Pinpoint the cell where the given text exists, returning its (X, Y) midpoint coordinate. 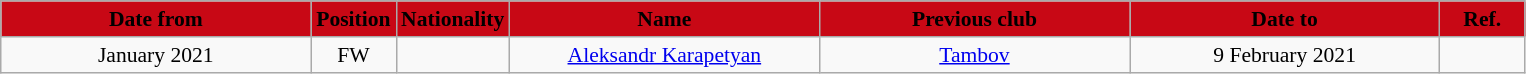
Aleksandr Karapetyan (664, 55)
Ref. (1482, 19)
Tambov (974, 55)
9 February 2021 (1285, 55)
Date to (1285, 19)
Previous club (974, 19)
January 2021 (156, 55)
Position (354, 19)
FW (354, 55)
Name (664, 19)
Date from (156, 19)
Nationality (452, 19)
